Search for the cell housing the specified text and yield its (x, y) center coordinate. 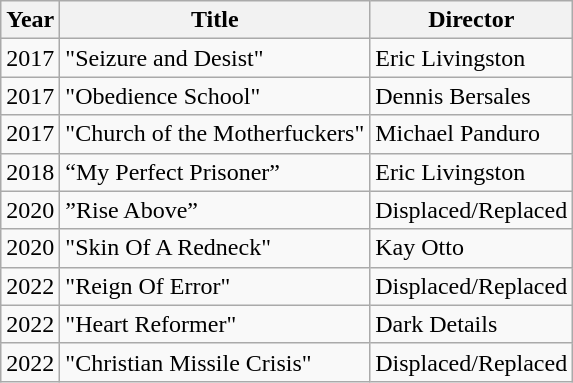
"Heart Reformer" (215, 324)
"Obedience School" (215, 96)
Dennis Bersales (472, 96)
Kay Otto (472, 248)
2018 (30, 172)
“My Perfect Prisoner” (215, 172)
Year (30, 20)
Director (472, 20)
"Christian Missile Crisis" (215, 362)
Title (215, 20)
"Skin Of A Redneck" (215, 248)
"Seizure and Desist" (215, 58)
"Church of the Motherfuckers" (215, 134)
"Reign Of Error" (215, 286)
Dark Details (472, 324)
”Rise Above” (215, 210)
Michael Panduro (472, 134)
